Return (X, Y) of the center of cell containing provided text 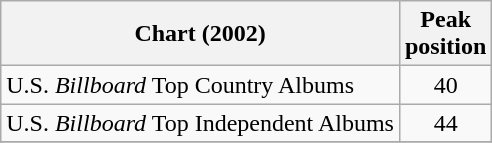
U.S. Billboard Top Independent Albums (200, 123)
40 (445, 85)
Peakposition (445, 34)
Chart (2002) (200, 34)
44 (445, 123)
U.S. Billboard Top Country Albums (200, 85)
